For the text-containing cell, return its midpoint in [X, Y] coordinate format. 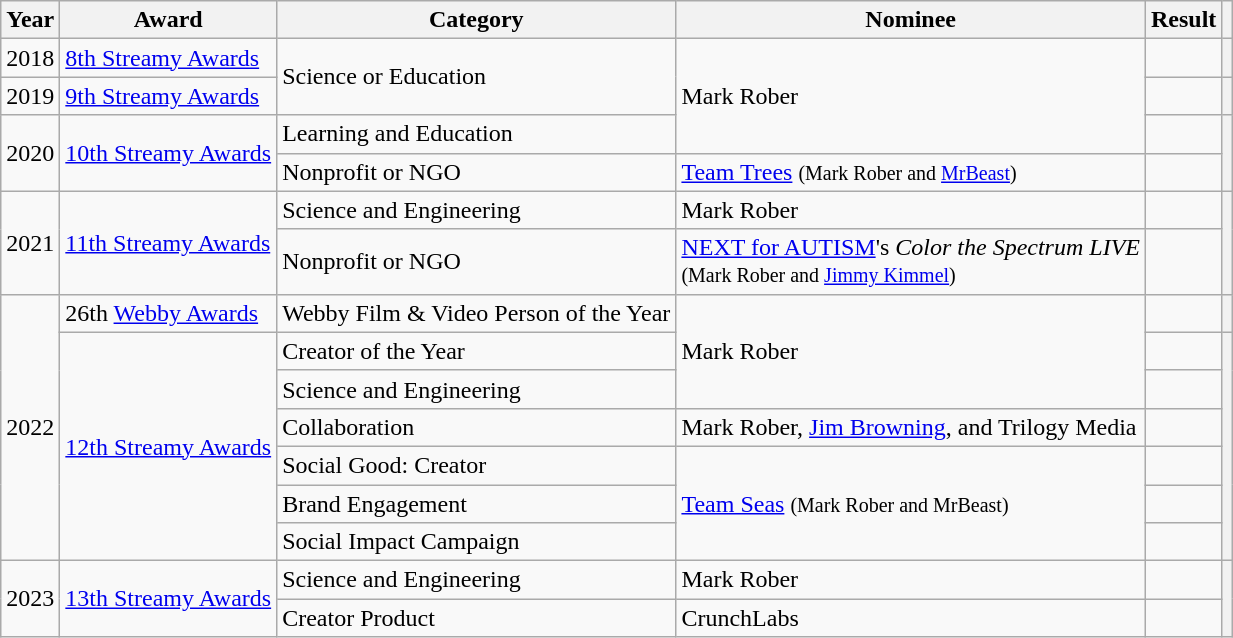
Brand Engagement [476, 503]
9th Streamy Awards [168, 96]
Creator of the Year [476, 351]
Mark Rober, Jim Browning, and Trilogy Media [911, 427]
Webby Film & Video Person of the Year [476, 313]
2021 [30, 242]
Learning and Education [476, 134]
26th Webby Awards [168, 313]
13th Streamy Awards [168, 599]
Team Trees (Mark Rober and MrBeast) [911, 172]
Science or Education [476, 77]
Social Impact Campaign [476, 542]
10th Streamy Awards [168, 153]
Award [168, 20]
Social Good: Creator [476, 465]
8th Streamy Awards [168, 58]
Result [1183, 20]
2020 [30, 153]
2018 [30, 58]
2022 [30, 427]
2019 [30, 96]
Team Seas (Mark Rober and MrBeast) [911, 503]
NEXT for AUTISM's Color the Spectrum LIVE(Mark Rober and Jimmy Kimmel) [911, 262]
Collaboration [476, 427]
11th Streamy Awards [168, 242]
Creator Product [476, 618]
Year [30, 20]
Nominee [911, 20]
CrunchLabs [911, 618]
2023 [30, 599]
Category [476, 20]
12th Streamy Awards [168, 446]
